Detect which cell encompasses the target text, then output its (X, Y) center coordinate. 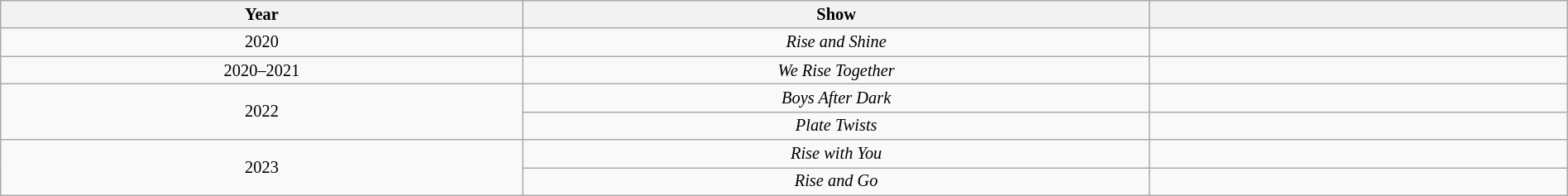
2023 (262, 167)
2022 (262, 111)
2020–2021 (262, 70)
Rise with You (836, 154)
Boys After Dark (836, 98)
Year (262, 14)
Rise and Go (836, 181)
We Rise Together (836, 70)
Plate Twists (836, 126)
Rise and Shine (836, 42)
Show (836, 14)
2020 (262, 42)
